Locate the cell with the specified text and output its (X, Y) center coordinate. 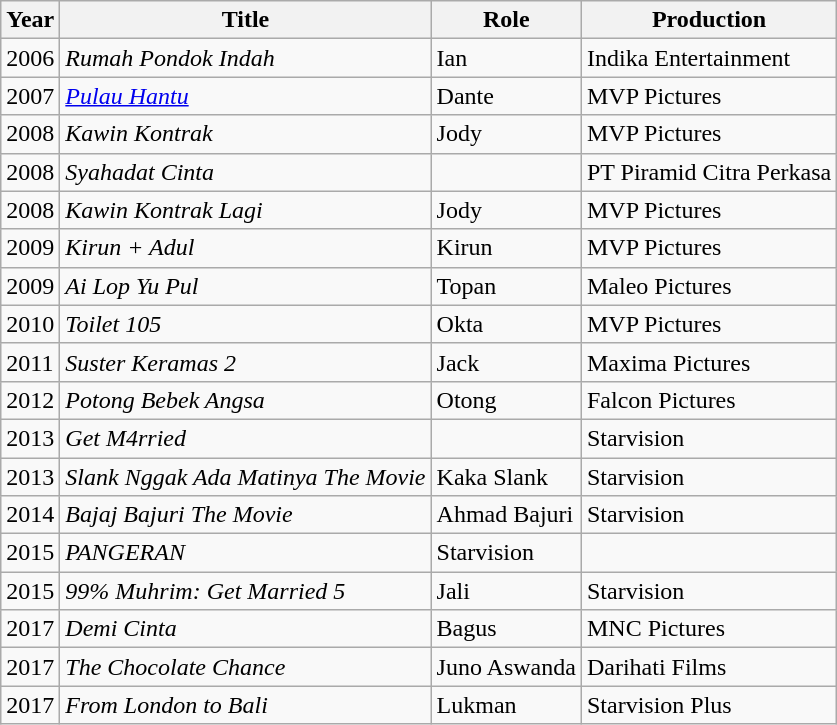
Production (708, 20)
Ahmad Bajuri (506, 515)
Falcon Pictures (708, 400)
Darihati Films (708, 667)
Role (506, 20)
2007 (30, 96)
Maleo Pictures (708, 286)
Lukman (506, 705)
2011 (30, 362)
Ai Lop Yu Pul (246, 286)
Syahadat Cinta (246, 172)
Otong (506, 400)
Maxima Pictures (708, 362)
Dante (506, 96)
MNC Pictures (708, 629)
2012 (30, 400)
Jack (506, 362)
Title (246, 20)
Kirun + Adul (246, 248)
Okta (506, 324)
Jali (506, 591)
Bagus (506, 629)
Year (30, 20)
Demi Cinta (246, 629)
Pulau Hantu (246, 96)
Indika Entertainment (708, 58)
From London to Bali (246, 705)
Suster Keramas 2 (246, 362)
PANGERAN (246, 553)
Rumah Pondok Indah (246, 58)
Kirun (506, 248)
Juno Aswanda (506, 667)
Bajaj Bajuri The Movie (246, 515)
Toilet 105 (246, 324)
2010 (30, 324)
Starvision Plus (708, 705)
Kawin Kontrak (246, 134)
Potong Bebek Angsa (246, 400)
Topan (506, 286)
2014 (30, 515)
Kaka Slank (506, 477)
PT Piramid Citra Perkasa (708, 172)
2006 (30, 58)
Kawin Kontrak Lagi (246, 210)
99% Muhrim: Get Married 5 (246, 591)
The Chocolate Chance (246, 667)
Slank Nggak Ada Matinya The Movie (246, 477)
Ian (506, 58)
Get M4rried (246, 438)
